Provide the (x, y) coordinate of the cell's center where the given text is located.  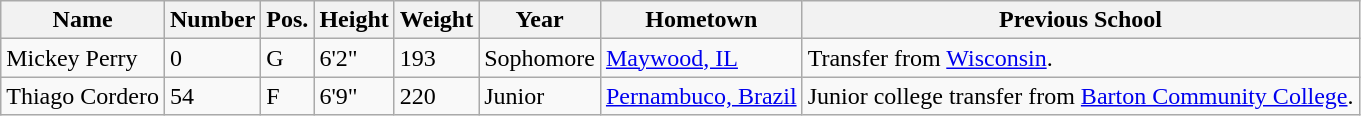
Number (212, 20)
Previous School (1080, 20)
Junior (540, 96)
Junior college transfer from Barton Community College. (1080, 96)
220 (436, 96)
Hometown (701, 20)
Transfer from Wisconsin. (1080, 58)
193 (436, 58)
F (288, 96)
Height (354, 20)
Maywood, IL (701, 58)
54 (212, 96)
6'9" (354, 96)
Year (540, 20)
Name (83, 20)
Thiago Cordero (83, 96)
Pernambuco, Brazil (701, 96)
Mickey Perry (83, 58)
Weight (436, 20)
Pos. (288, 20)
G (288, 58)
6'2" (354, 58)
Sophomore (540, 58)
0 (212, 58)
